Return the [X, Y] coordinate for the center point of the cell that contains the specified text.  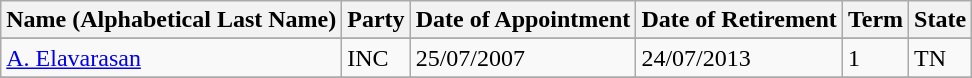
24/07/2013 [740, 58]
State [940, 20]
1 [875, 58]
25/07/2007 [523, 58]
A. Elavarasan [172, 58]
Date of Retirement [740, 20]
Name (Alphabetical Last Name) [172, 20]
TN [940, 58]
Party [376, 20]
INC [376, 58]
Term [875, 20]
Date of Appointment [523, 20]
